Output the (X, Y) coordinate of the center of the cell containing the given text.  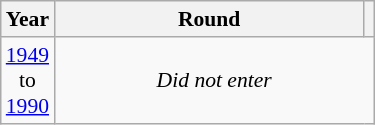
1949to1990 (28, 80)
Did not enter (214, 80)
Year (28, 19)
Round (209, 19)
